Capture the cell that displays the provided text and extract its (x, y) central coordinate. 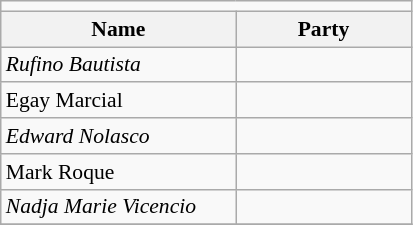
Party (324, 29)
Mark Roque (118, 172)
Egay Marcial (118, 101)
Rufino Bautista (118, 65)
Name (118, 29)
Nadja Marie Vicencio (118, 207)
Edward Nolasco (118, 136)
